For the text-containing cell, return its midpoint in (x, y) coordinate format. 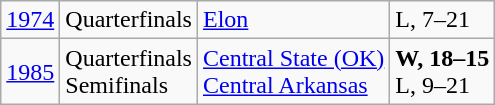
Quarterfinals (129, 20)
1974 (30, 20)
1985 (30, 72)
W, 18–15L, 9–21 (442, 72)
Elon (293, 20)
L, 7–21 (442, 20)
QuarterfinalsSemifinals (129, 72)
Central State (OK)Central Arkansas (293, 72)
